Pinpoint the cell where the given text exists, returning its (x, y) midpoint coordinate. 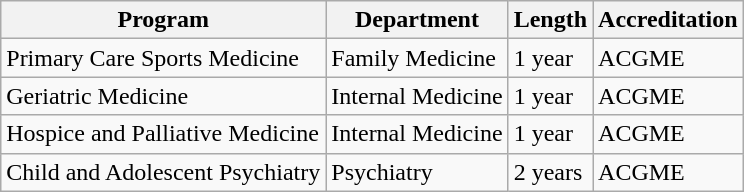
2 years (550, 172)
Hospice and Palliative Medicine (164, 134)
Length (550, 20)
Program (164, 20)
Child and Adolescent Psychiatry (164, 172)
Psychiatry (417, 172)
Accreditation (668, 20)
Department (417, 20)
Primary Care Sports Medicine (164, 58)
Geriatric Medicine (164, 96)
Family Medicine (417, 58)
